Output the (x, y) coordinate of the center of the cell containing the given text.  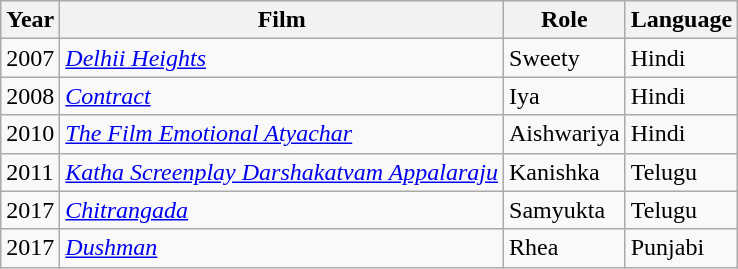
Language (681, 20)
2008 (30, 96)
Sweety (565, 58)
Iya (565, 96)
Chitrangada (282, 210)
Contract (282, 96)
2007 (30, 58)
Year (30, 20)
Dushman (282, 248)
Delhii Heights (282, 58)
Rhea (565, 248)
Katha Screenplay Darshakatvam Appalaraju (282, 172)
Aishwariya (565, 134)
Role (565, 20)
Punjabi (681, 248)
Kanishka (565, 172)
Samyukta (565, 210)
2011 (30, 172)
Film (282, 20)
2010 (30, 134)
The Film Emotional Atyachar (282, 134)
